Return the [X, Y] coordinate for the center point of the cell that contains the specified text.  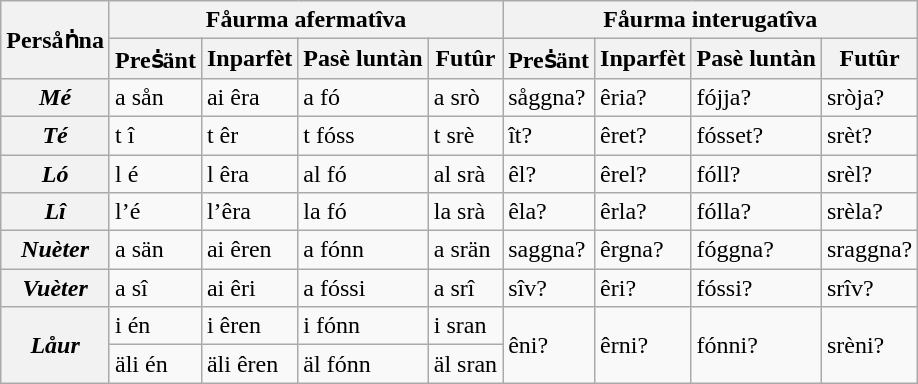
fónni? [756, 345]
a sån [155, 97]
Mé [56, 97]
Vuèter [56, 288]
a fóssi [363, 288]
al fó [363, 173]
ai êra [249, 97]
a sî [155, 288]
äli én [155, 364]
Fåurma interugatîva [710, 20]
êni? [549, 345]
srîv? [869, 288]
saggna? [549, 250]
i én [155, 326]
Fåurma afermatîva [306, 20]
êrgna? [643, 250]
l’é [155, 212]
t êr [249, 135]
la srà [465, 212]
äl sran [465, 364]
sîv? [549, 288]
la fó [363, 212]
t î [155, 135]
sròja? [869, 97]
fóssi? [756, 288]
fólla? [756, 212]
a srî [465, 288]
êla? [549, 212]
êria? [643, 97]
a sän [155, 250]
êl? [549, 173]
ai êri [249, 288]
srèni? [869, 345]
l’êra [249, 212]
êrla? [643, 212]
a fónn [363, 250]
ît? [549, 135]
i fónn [363, 326]
êrni? [643, 345]
srèt? [869, 135]
Ló [56, 173]
a srò [465, 97]
l é [155, 173]
Lî [56, 212]
fóll? [756, 173]
fósset? [756, 135]
srèl? [869, 173]
fójja? [756, 97]
êrel? [643, 173]
êri? [643, 288]
sraggna? [869, 250]
Låur [56, 345]
srèla? [869, 212]
al srà [465, 173]
i sran [465, 326]
såggna? [549, 97]
l êra [249, 173]
a srän [465, 250]
Té [56, 135]
t fóss [363, 135]
êret? [643, 135]
fóggna? [756, 250]
Nuèter [56, 250]
i êren [249, 326]
a fó [363, 97]
äl fónn [363, 364]
ai êren [249, 250]
äli êren [249, 364]
Persåṅna [56, 40]
t srè [465, 135]
